Return (X, Y) of the center of cell containing provided text 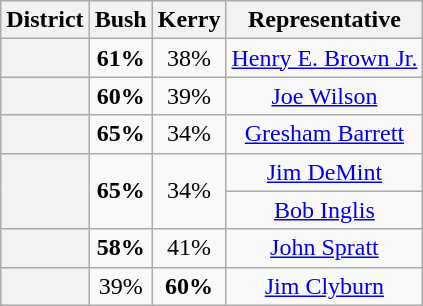
Joe Wilson (324, 96)
58% (120, 248)
38% (189, 58)
John Spratt (324, 248)
61% (120, 58)
Representative (324, 20)
Bob Inglis (324, 210)
District (45, 20)
Gresham Barrett (324, 134)
Jim DeMint (324, 172)
Henry E. Brown Jr. (324, 58)
Kerry (189, 20)
Bush (120, 20)
41% (189, 248)
Jim Clyburn (324, 286)
